Return the (x, y) coordinate for the center point of the cell that contains the specified text.  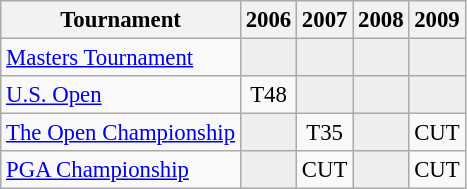
Tournament (121, 20)
2009 (437, 20)
U.S. Open (121, 95)
T35 (325, 133)
PGA Championship (121, 170)
2006 (268, 20)
T48 (268, 95)
The Open Championship (121, 133)
2008 (381, 20)
2007 (325, 20)
Masters Tournament (121, 58)
